Return [x, y] of the center of cell containing provided text 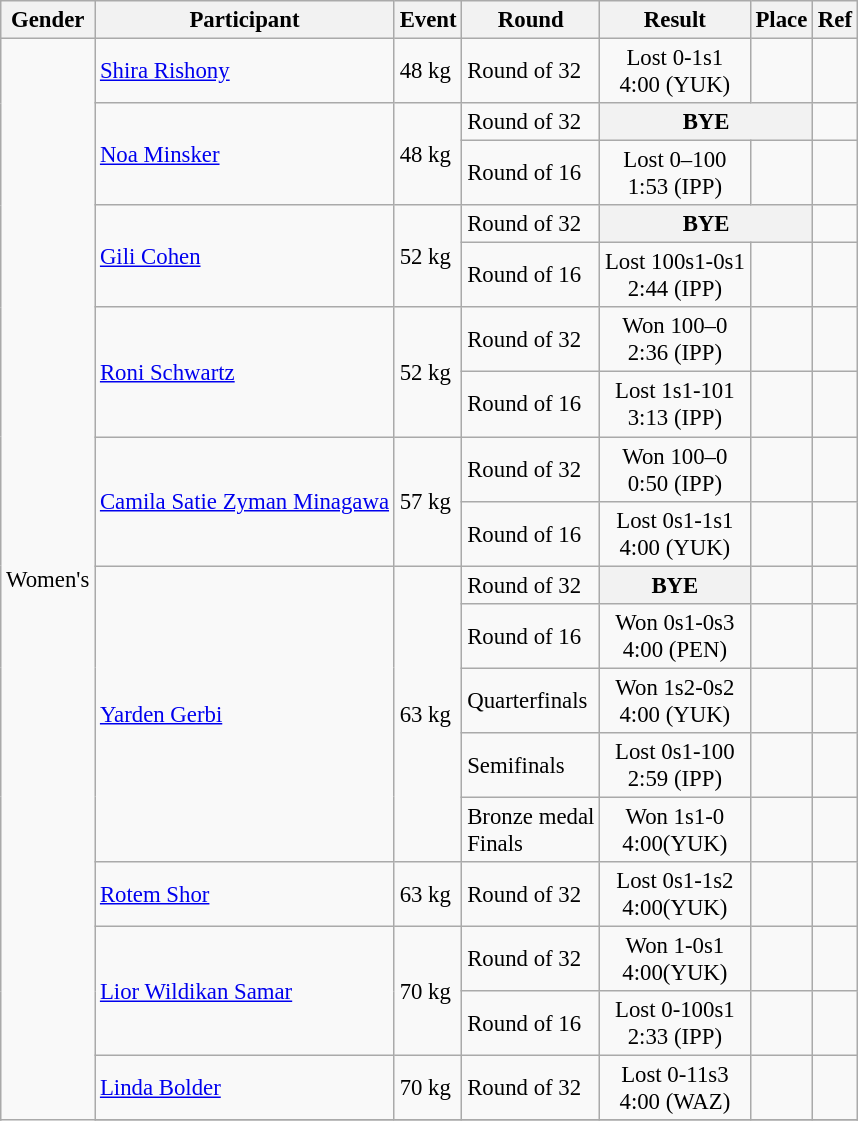
Gili Cohen [245, 256]
Place [781, 20]
Won 1s1-04:00(YUK) [675, 830]
Noa Minsker [245, 154]
Lost 0s1-1s24:00(YUK) [675, 894]
Lost 0-100s12:33 (IPP) [675, 1024]
Lost 0-1s14:00 (YUK) [675, 72]
Event [428, 20]
Result [675, 20]
Won 0s1-0s34:00 (PEN) [675, 636]
Women's [48, 580]
Won 1-0s14:00(YUK) [675, 958]
Quarterfinals [531, 700]
Lost 0-11s34:00 (WAZ) [675, 1088]
Rotem Shor [245, 894]
Ref [836, 20]
Lost 100s1-0s12:44 (IPP) [675, 276]
Bronze medalFinals [531, 830]
Camila Satie Zyman Minagawa [245, 502]
Yarden Gerbi [245, 714]
Round [531, 20]
Linda Bolder [245, 1088]
Shira Rishony [245, 72]
Roni Schwartz [245, 372]
Lost 0s1-1002:59 (IPP) [675, 766]
Won 100–02:36 (IPP) [675, 340]
Participant [245, 20]
Lost 0–1001:53 (IPP) [675, 174]
Won 100–00:50 (IPP) [675, 470]
57 kg [428, 502]
Semifinals [531, 766]
Lior Wildikan Samar [245, 990]
Lost 0s1-1s14:00 (YUK) [675, 534]
Won 1s2-0s24:00 (YUK) [675, 700]
Gender [48, 20]
Lost 1s1-1013:13 (IPP) [675, 404]
